Capture the cell that displays the provided text and extract its (X, Y) central coordinate. 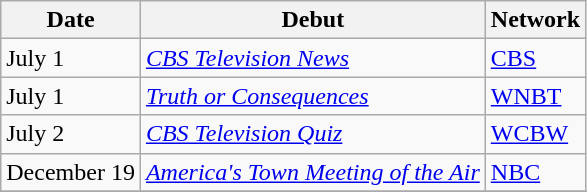
Debut (312, 20)
WNBT (535, 96)
CBS Television Quiz (312, 134)
CBS (535, 58)
CBS Television News (312, 58)
Truth or Consequences (312, 96)
Date (71, 20)
America's Town Meeting of the Air (312, 172)
July 2 (71, 134)
NBC (535, 172)
Network (535, 20)
WCBW (535, 134)
December 19 (71, 172)
